Output the (X, Y) coordinate of the center of the cell containing the given text.  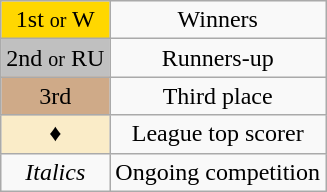
3rd (56, 96)
League top scorer (218, 134)
♦ (56, 134)
Italics (56, 172)
2nd or RU (56, 58)
Winners (218, 20)
1st or W (56, 20)
Third place (218, 96)
Ongoing competition (218, 172)
Runners-up (218, 58)
